Find where the given text appears and provide that cell's center as [x, y] coordinate. 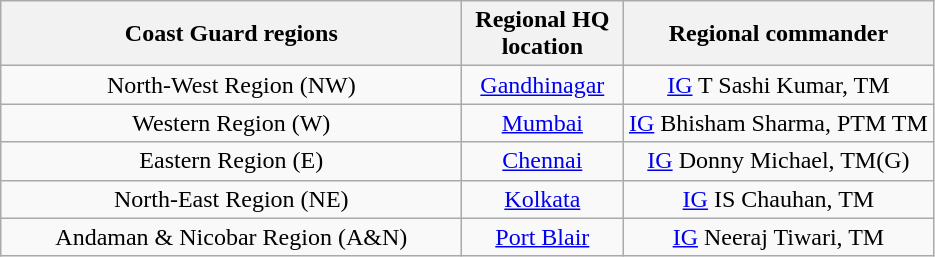
Mumbai [542, 123]
IG IS Chauhan, TM [778, 199]
Eastern Region (E) [232, 161]
Kolkata [542, 199]
IG Donny Michael, TM(G) [778, 161]
IG Bhisham Sharma, PTM TM [778, 123]
Coast Guard regions [232, 34]
IG T Sashi Kumar, TM [778, 85]
Port Blair [542, 237]
Gandhinagar [542, 85]
Western Region (W) [232, 123]
Chennai [542, 161]
North-West Region (NW) [232, 85]
North-East Region (NE) [232, 199]
IG Neeraj Tiwari, TM [778, 237]
Regional HQ location [542, 34]
Andaman & Nicobar Region (A&N) [232, 237]
Regional commander [778, 34]
